Scan for the cell matching the given text and deliver its [X, Y] coordinate at center. 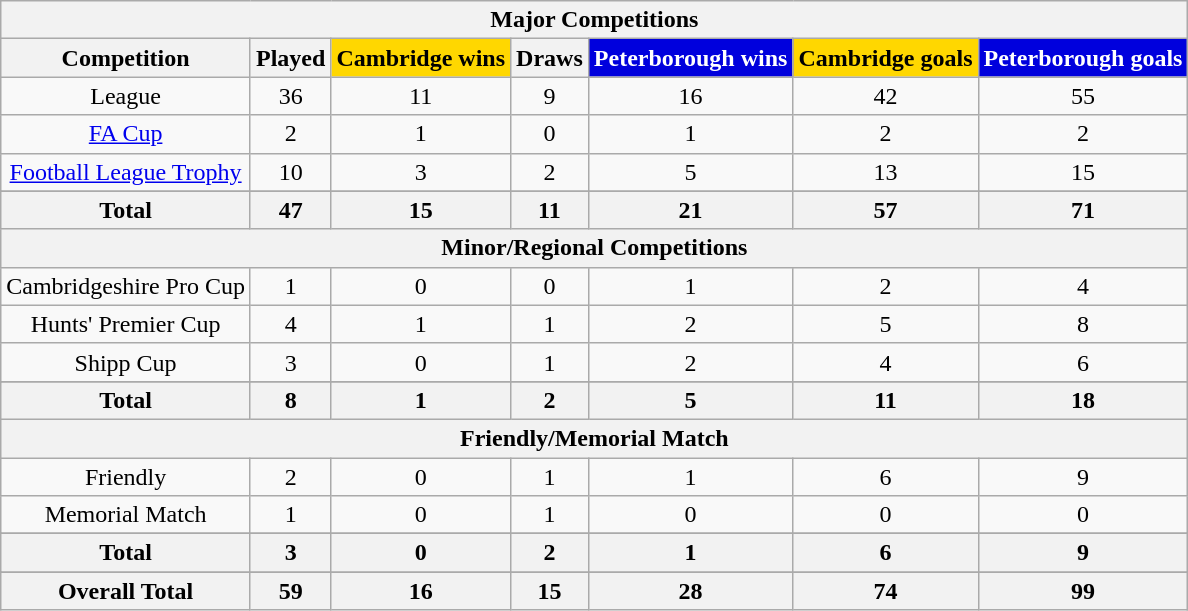
Played [290, 58]
Hunts' Premier Cup [126, 324]
Minor/Regional Competitions [594, 248]
Draws [550, 58]
Cambridgeshire Pro Cup [126, 286]
Friendly [126, 477]
74 [886, 591]
10 [290, 172]
Peterborough goals [1083, 58]
Overall Total [126, 591]
47 [290, 210]
Shipp Cup [126, 362]
Peterborough wins [690, 58]
71 [1083, 210]
Cambridge goals [886, 58]
99 [1083, 591]
28 [690, 591]
13 [886, 172]
21 [690, 210]
League [126, 96]
36 [290, 96]
FA Cup [126, 134]
55 [1083, 96]
18 [1083, 400]
57 [886, 210]
Cambridge wins [421, 58]
Football League Trophy [126, 172]
Major Competitions [594, 20]
Friendly/Memorial Match [594, 438]
42 [886, 96]
59 [290, 591]
Competition [126, 58]
Memorial Match [126, 515]
